Locate the cell with the specified text and output its (x, y) center coordinate. 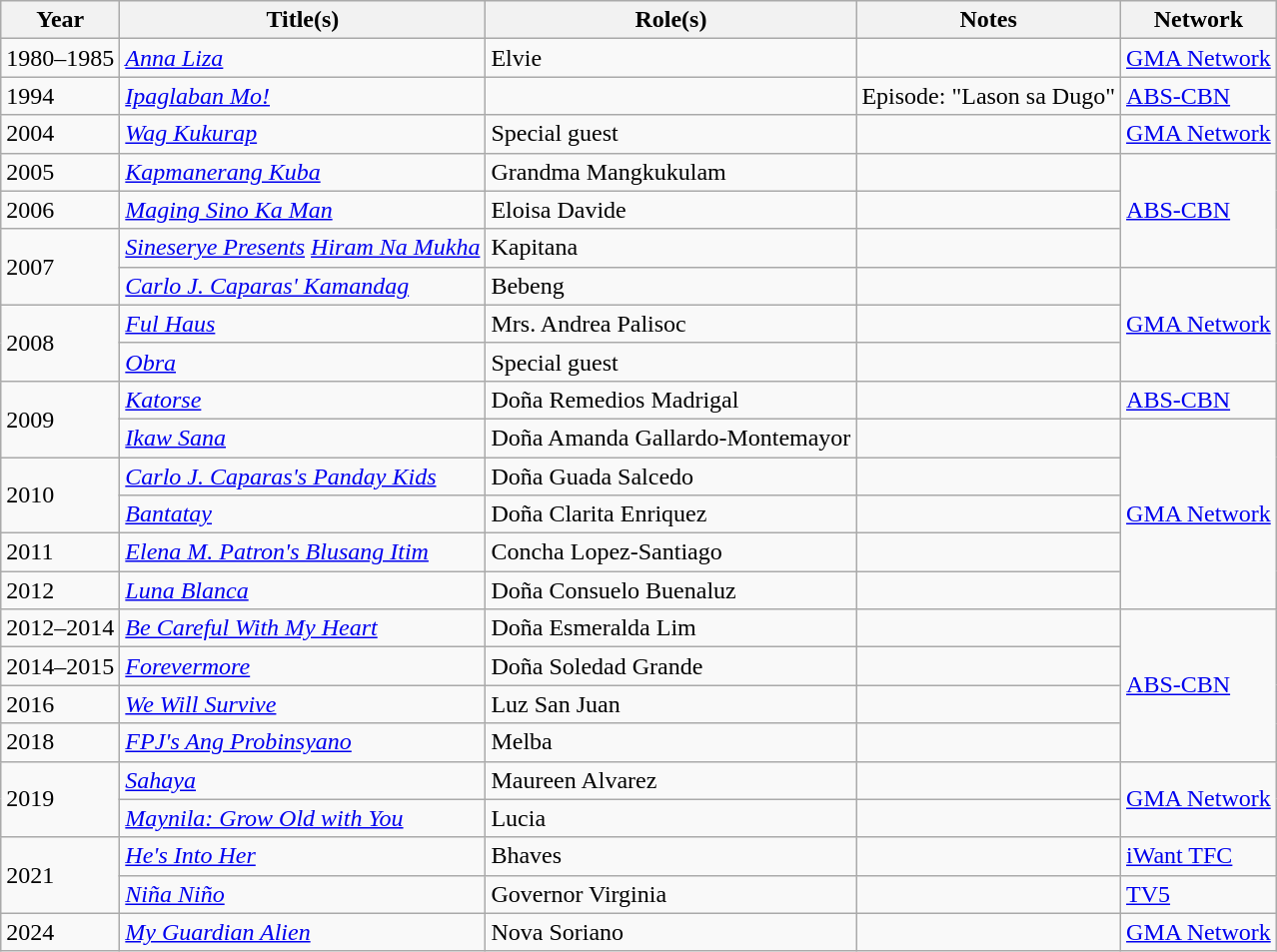
Bhaves (671, 856)
Lucia (671, 818)
1994 (60, 96)
My Guardian Alien (303, 932)
Nova Soriano (671, 932)
2005 (60, 172)
2012–2014 (60, 628)
Grandma Mangkukulam (671, 172)
Doña Soledad Grande (671, 666)
Role(s) (671, 20)
2016 (60, 704)
iWant TFC (1199, 856)
2024 (60, 932)
2008 (60, 343)
Concha Lopez-Santiago (671, 552)
We Will Survive (303, 704)
Elvie (671, 58)
Melba (671, 742)
Notes (989, 20)
Forevermore (303, 666)
Ipaglaban Mo! (303, 96)
2019 (60, 799)
Bebeng (671, 286)
2012 (60, 590)
Luz San Juan (671, 704)
Carlo J. Caparas' Kamandag (303, 286)
1980–1985 (60, 58)
2006 (60, 210)
2004 (60, 134)
Doña Clarita Enriquez (671, 514)
2018 (60, 742)
Sineserye Presents Hiram Na Mukha (303, 248)
Sahaya (303, 780)
He's Into Her (303, 856)
Year (60, 20)
Eloisa Davide (671, 210)
Kapitana (671, 248)
Carlo J. Caparas's Panday Kids (303, 476)
FPJ's Ang Probinsyano (303, 742)
Network (1199, 20)
Ful Haus (303, 324)
Doña Esmeralda Lim (671, 628)
Obra (303, 362)
Doña Remedios Madrigal (671, 400)
Doña Consuelo Buenaluz (671, 590)
2010 (60, 495)
Bantatay (303, 514)
Doña Amanda Gallardo-Montemayor (671, 438)
Maging Sino Ka Man (303, 210)
Be Careful With My Heart (303, 628)
TV5 (1199, 894)
Kapmanerang Kuba (303, 172)
Doña Guada Salcedo (671, 476)
Title(s) (303, 20)
2009 (60, 419)
2011 (60, 552)
Governor Virginia (671, 894)
Maureen Alvarez (671, 780)
Luna Blanca (303, 590)
Ikaw Sana (303, 438)
Mrs. Andrea Palisoc (671, 324)
2007 (60, 267)
Niña Niño (303, 894)
2021 (60, 875)
Maynila: Grow Old with You (303, 818)
Episode: "Lason sa Dugo" (989, 96)
Wag Kukurap (303, 134)
2014–2015 (60, 666)
Anna Liza (303, 58)
Elena M. Patron's Blusang Itim (303, 552)
Katorse (303, 400)
